Find where the given text appears and provide that cell's center as [X, Y] coordinate. 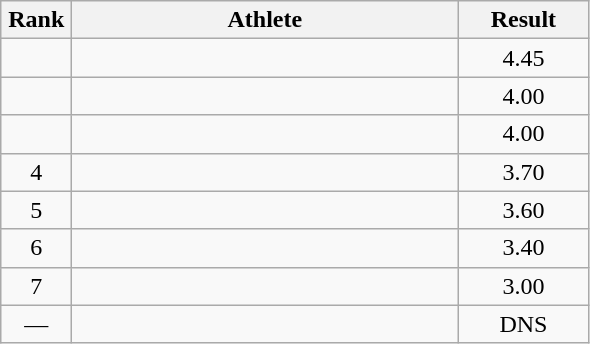
3.70 [524, 172]
Athlete [265, 20]
7 [36, 286]
DNS [524, 324]
3.00 [524, 286]
Rank [36, 20]
4.45 [524, 58]
— [36, 324]
3.60 [524, 210]
3.40 [524, 248]
4 [36, 172]
6 [36, 248]
Result [524, 20]
5 [36, 210]
